Extract the (X, Y) coordinate from the center of the cell holding the provided text.  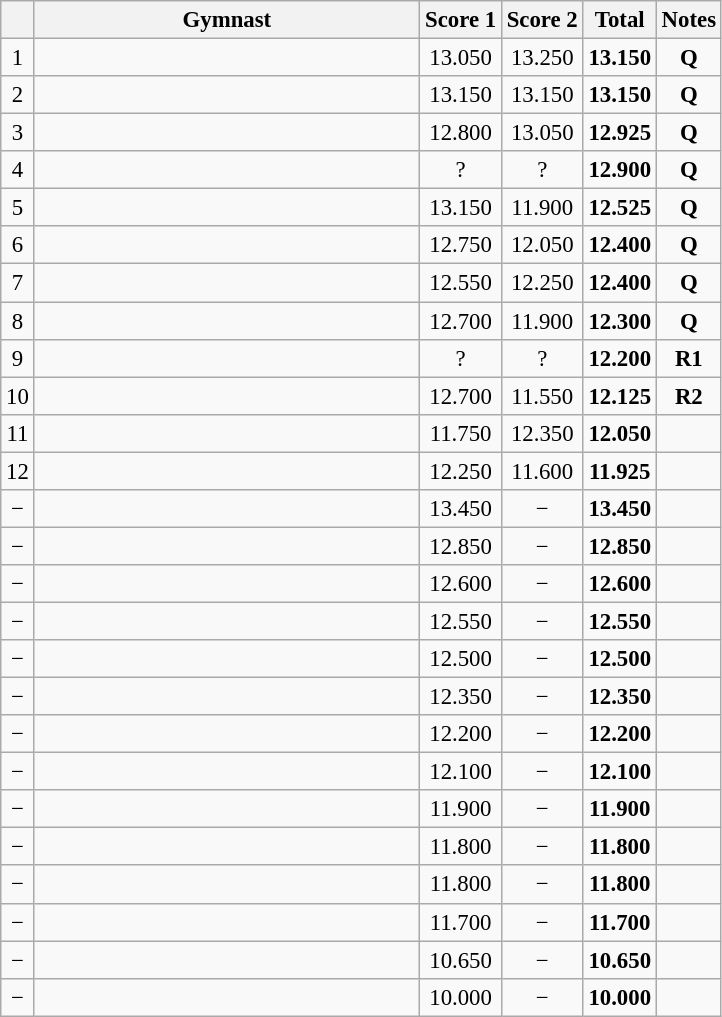
Total (620, 20)
11.925 (620, 471)
R2 (688, 396)
11.750 (461, 433)
8 (18, 321)
11 (18, 433)
12.800 (461, 133)
10 (18, 396)
3 (18, 133)
9 (18, 358)
Gymnast (227, 20)
12.300 (620, 321)
Notes (688, 20)
11.600 (542, 471)
7 (18, 283)
12.900 (620, 170)
1 (18, 58)
Score 2 (542, 20)
6 (18, 245)
12.125 (620, 396)
12.525 (620, 208)
13.250 (542, 58)
12 (18, 471)
4 (18, 170)
R1 (688, 358)
12.750 (461, 245)
2 (18, 95)
11.550 (542, 396)
12.925 (620, 133)
Score 1 (461, 20)
5 (18, 208)
